Search for the cell housing the specified text and yield its (X, Y) center coordinate. 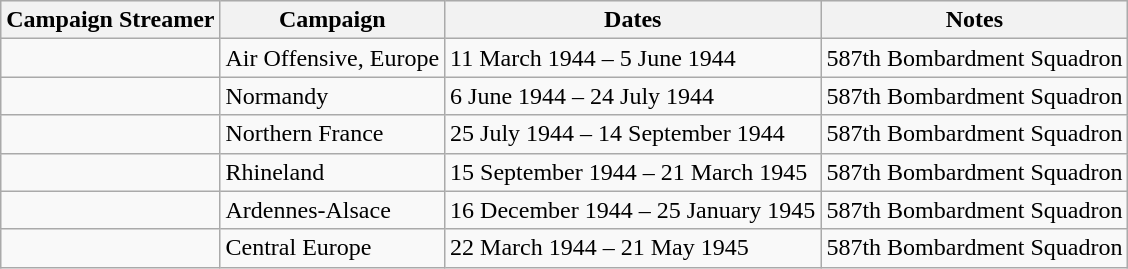
Dates (633, 20)
Ardennes-Alsace (332, 210)
Notes (974, 20)
11 March 1944 – 5 June 1944 (633, 58)
Campaign Streamer (110, 20)
6 June 1944 – 24 July 1944 (633, 96)
Normandy (332, 96)
Central Europe (332, 248)
15 September 1944 – 21 March 1945 (633, 172)
Northern France (332, 134)
Rhineland (332, 172)
22 March 1944 – 21 May 1945 (633, 248)
16 December 1944 – 25 January 1945 (633, 210)
25 July 1944 – 14 September 1944 (633, 134)
Campaign (332, 20)
Air Offensive, Europe (332, 58)
